For the text-containing cell, return its midpoint in [x, y] coordinate format. 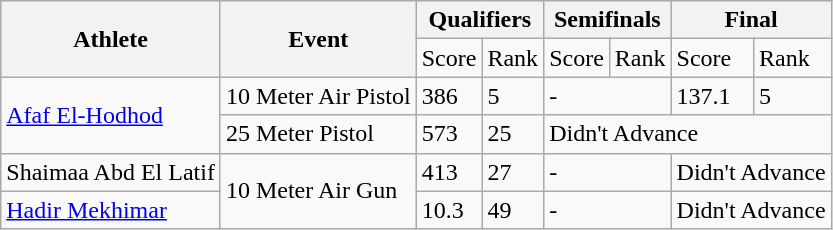
Qualifiers [480, 20]
Afaf El-Hodhod [111, 115]
386 [449, 96]
10 Meter Air Gun [318, 191]
25 Meter Pistol [318, 134]
Event [318, 39]
10 Meter Air Pistol [318, 96]
10.3 [449, 210]
Final [751, 20]
49 [513, 210]
Semifinals [608, 20]
Hadir Mekhimar [111, 210]
Shaimaa Abd El Latif [111, 172]
137.1 [712, 96]
27 [513, 172]
573 [449, 134]
25 [513, 134]
Athlete [111, 39]
413 [449, 172]
